Provide the [X, Y] coordinate of the cell's center where the given text is located.  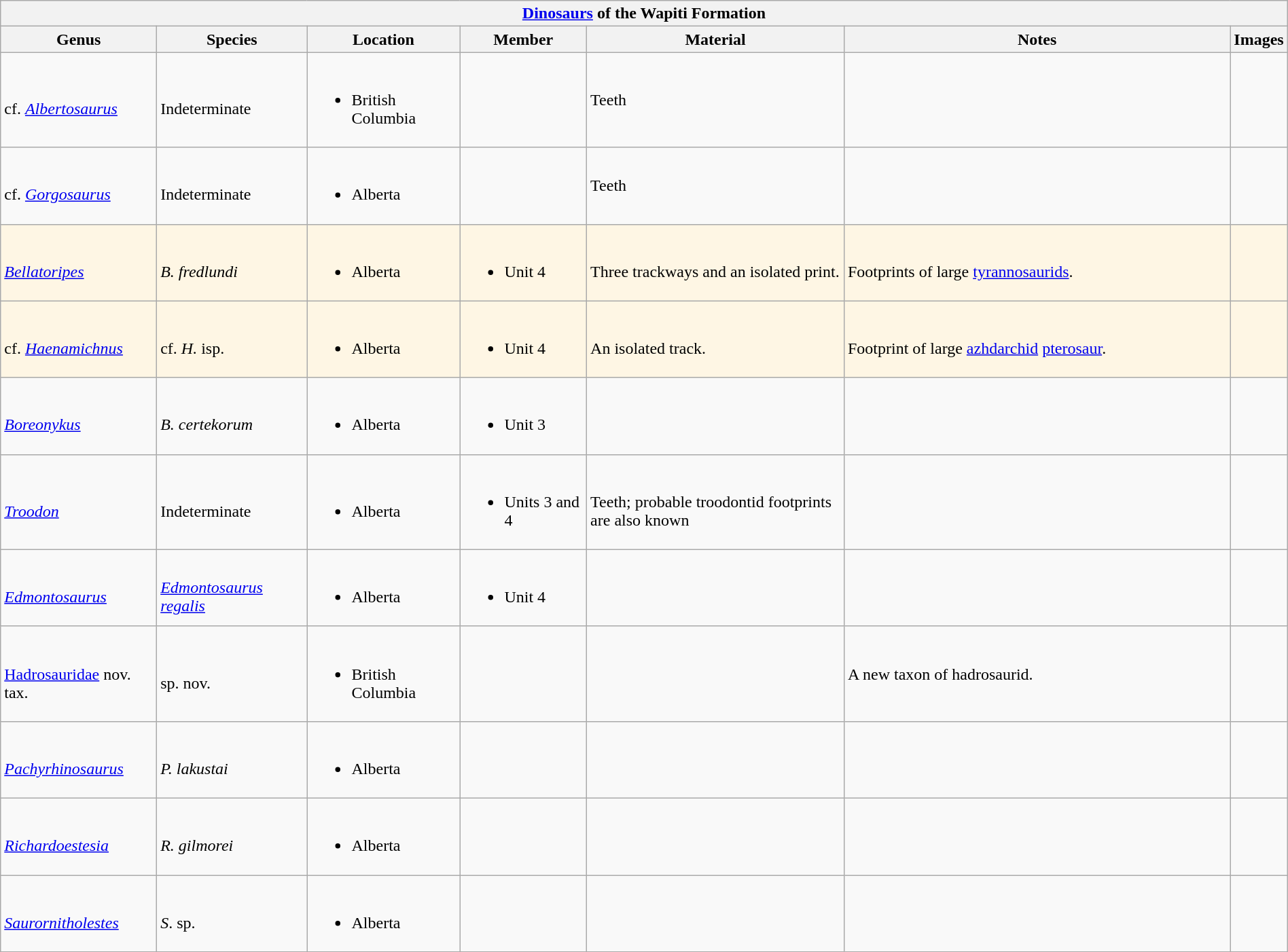
Teeth; probable troodontid footprints are also known [716, 502]
Unit 3 [523, 416]
Saurornitholestes [79, 913]
Location [383, 39]
Footprint of large azhdarchid pterosaur. [1037, 340]
S. sp. [232, 913]
Footprints of large tyrannosaurids. [1037, 262]
A new taxon of hadrosaurid. [1037, 674]
R. gilmorei [232, 837]
Edmontosaurus [79, 588]
Images [1259, 39]
Richardoestesia [79, 837]
cf. Albertosaurus [79, 100]
Boreonykus [79, 416]
Bellatoripes [79, 262]
Member [523, 39]
Dinosaurs of the Wapiti Formation [644, 14]
Three trackways and an isolated print. [716, 262]
Troodon [79, 502]
sp. nov. [232, 674]
Edmontosaurus regalis [232, 588]
cf. Haenamichnus [79, 340]
B. fredlundi [232, 262]
Genus [79, 39]
Notes [1037, 39]
cf. Gorgosaurus [79, 186]
cf. H. isp. [232, 340]
An isolated track. [716, 340]
Hadrosauridae nov. tax. [79, 674]
Pachyrhinosaurus [79, 759]
Units 3 and 4 [523, 502]
Species [232, 39]
B. certekorum [232, 416]
Material [716, 39]
P. lakustai [232, 759]
